Return the [x, y] coordinate for the center point of the cell that contains the specified text.  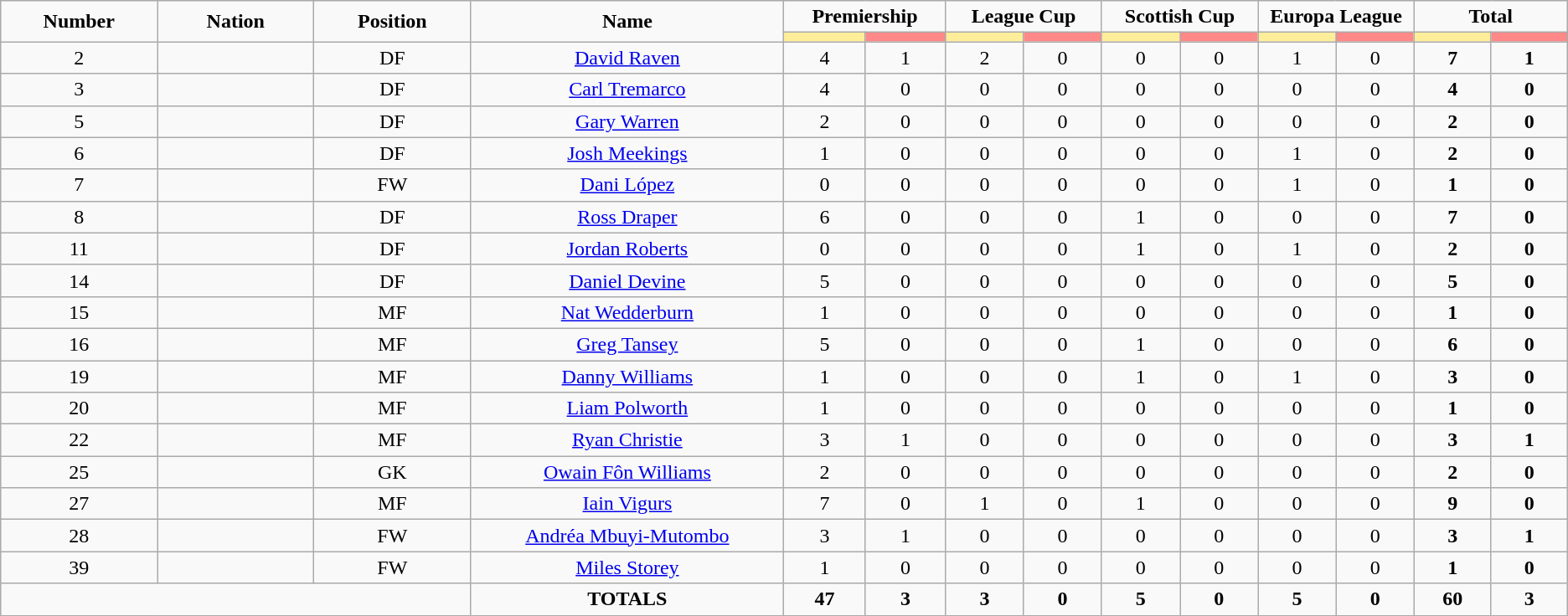
Dani López [627, 185]
Position [392, 22]
Miles Storey [627, 567]
8 [79, 217]
Premiership [864, 17]
19 [79, 376]
Total [1491, 17]
22 [79, 440]
TOTALS [627, 599]
Carl Tremarco [627, 90]
Owain Fôn Williams [627, 472]
David Raven [627, 58]
14 [79, 280]
20 [79, 408]
Europa League [1336, 17]
25 [79, 472]
Danny Williams [627, 376]
60 [1452, 599]
16 [79, 344]
Andréa Mbuyi-Mutombo [627, 536]
Ryan Christie [627, 440]
27 [79, 504]
11 [79, 249]
Daniel Devine [627, 280]
28 [79, 536]
Gary Warren [627, 121]
Greg Tansey [627, 344]
9 [1452, 504]
Scottish Cup [1179, 17]
Josh Meekings [627, 153]
Nation [236, 22]
47 [824, 599]
Ross Draper [627, 217]
Jordan Roberts [627, 249]
15 [79, 312]
Nat Wedderburn [627, 312]
Liam Polworth [627, 408]
Number [79, 22]
Name [627, 22]
GK [392, 472]
League Cup [1024, 17]
39 [79, 567]
Iain Vigurs [627, 504]
